Output the [x, y] coordinate of the center of the cell containing the given text.  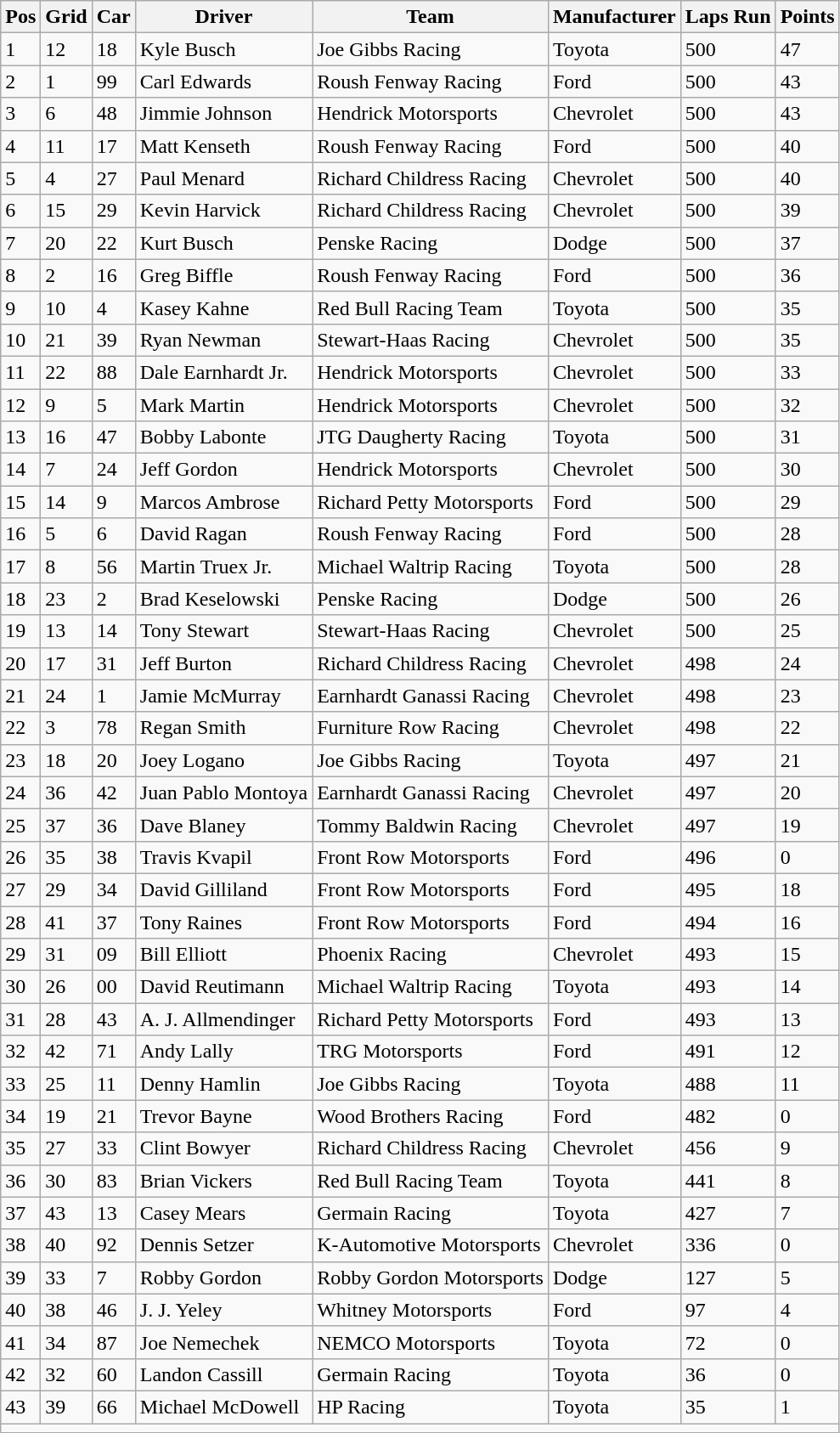
427 [728, 1213]
J. J. Yeley [223, 1310]
Denny Hamlin [223, 1084]
A. J. Allmendinger [223, 1019]
97 [728, 1310]
HP Racing [431, 1407]
Dale Earnhardt Jr. [223, 372]
Furniture Row Racing [431, 728]
92 [114, 1245]
491 [728, 1052]
Points [807, 17]
456 [728, 1148]
88 [114, 372]
Jamie McMurray [223, 696]
Bill Elliott [223, 955]
Manufacturer [614, 17]
Jeff Burton [223, 663]
K-Automotive Motorsports [431, 1245]
Robby Gordon [223, 1278]
09 [114, 955]
494 [728, 922]
71 [114, 1052]
Carl Edwards [223, 82]
46 [114, 1310]
482 [728, 1116]
66 [114, 1407]
Jeff Gordon [223, 470]
Ryan Newman [223, 340]
Phoenix Racing [431, 955]
48 [114, 114]
Kyle Busch [223, 49]
Marcos Ambrose [223, 502]
David Ragan [223, 534]
Joe Nemechek [223, 1342]
00 [114, 987]
Laps Run [728, 17]
Brad Keselowski [223, 599]
Kevin Harvick [223, 211]
Greg Biffle [223, 275]
83 [114, 1181]
Matt Kenseth [223, 146]
56 [114, 567]
60 [114, 1374]
Martin Truex Jr. [223, 567]
Brian Vickers [223, 1181]
Driver [223, 17]
99 [114, 82]
Casey Mears [223, 1213]
Joey Logano [223, 760]
Tony Raines [223, 922]
Bobby Labonte [223, 437]
Tommy Baldwin Racing [431, 825]
Dennis Setzer [223, 1245]
Kasey Kahne [223, 307]
Clint Bowyer [223, 1148]
336 [728, 1245]
Grid [66, 17]
Kurt Busch [223, 243]
Trevor Bayne [223, 1116]
Team [431, 17]
Andy Lally [223, 1052]
Paul Menard [223, 178]
Regan Smith [223, 728]
87 [114, 1342]
David Reutimann [223, 987]
Pos [20, 17]
Mark Martin [223, 405]
Tony Stewart [223, 631]
Dave Blaney [223, 825]
David Gilliland [223, 889]
Wood Brothers Racing [431, 1116]
Whitney Motorsports [431, 1310]
441 [728, 1181]
Robby Gordon Motorsports [431, 1278]
Landon Cassill [223, 1374]
Car [114, 17]
496 [728, 857]
JTG Daugherty Racing [431, 437]
NEMCO Motorsports [431, 1342]
Jimmie Johnson [223, 114]
495 [728, 889]
78 [114, 728]
Travis Kvapil [223, 857]
488 [728, 1084]
TRG Motorsports [431, 1052]
127 [728, 1278]
72 [728, 1342]
Michael McDowell [223, 1407]
Juan Pablo Montoya [223, 793]
